Locate the cell with the specified text and output its [X, Y] center coordinate. 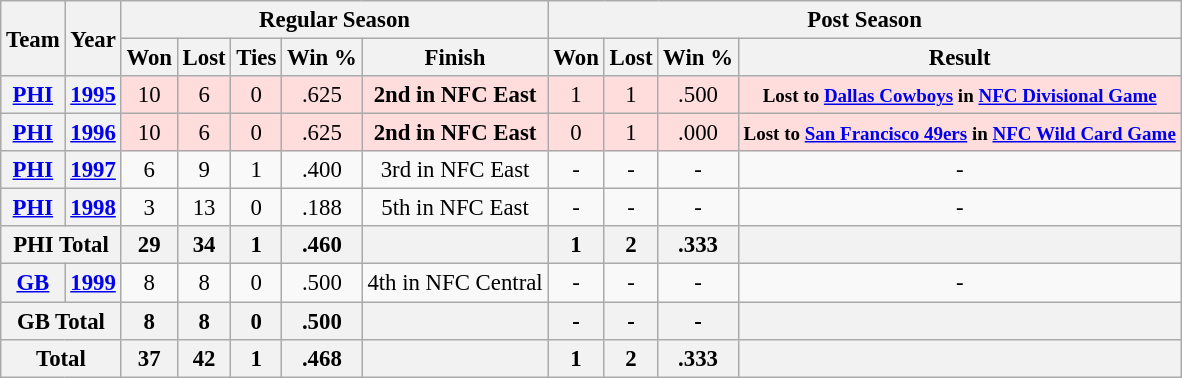
Team [33, 38]
Total [61, 358]
PHI Total [61, 245]
.188 [322, 208]
Regular Season [334, 20]
GB [33, 283]
3rd in NFC East [455, 170]
5th in NFC East [455, 208]
1998 [93, 208]
Finish [455, 58]
Year [93, 38]
GB Total [61, 321]
Result [960, 58]
.460 [322, 245]
13 [204, 208]
.468 [322, 358]
Lost to Dallas Cowboys in NFC Divisional Game [960, 95]
1997 [93, 170]
1995 [93, 95]
Post Season [864, 20]
9 [204, 170]
Ties [256, 58]
42 [204, 358]
1996 [93, 133]
3 [149, 208]
1999 [93, 283]
34 [204, 245]
.400 [322, 170]
.000 [698, 133]
Lost to San Francisco 49ers in NFC Wild Card Game [960, 133]
29 [149, 245]
37 [149, 358]
4th in NFC Central [455, 283]
